Extract the (X, Y) coordinate from the center of the cell holding the provided text.  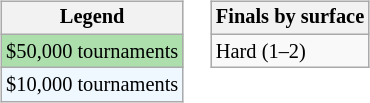
Legend (92, 18)
$10,000 tournaments (92, 85)
Finals by surface (290, 18)
$50,000 tournaments (92, 51)
Hard (1–2) (290, 51)
